Search for the cell housing the specified text and yield its [x, y] center coordinate. 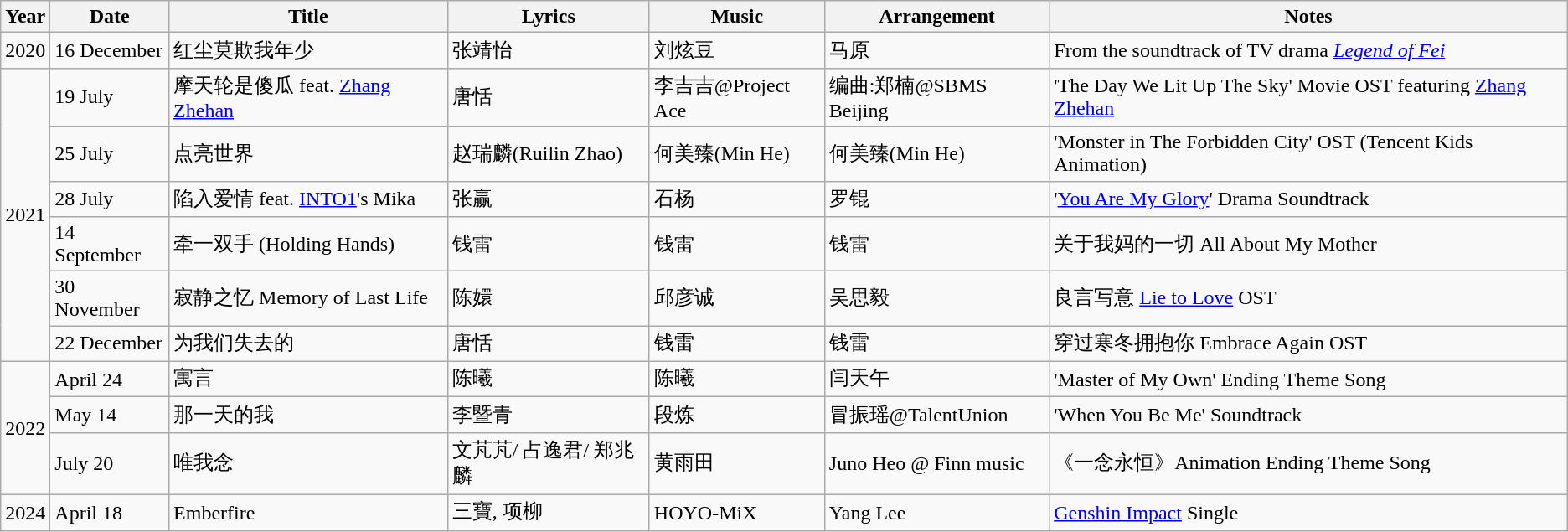
邱彦诚 [737, 298]
Lyrics [548, 17]
'Master of My Own' Ending Theme Song [1308, 379]
牵一双手 (Holding Hands) [308, 245]
三寶, 项柳 [548, 513]
2024 [25, 513]
April 18 [110, 513]
Genshin Impact Single [1308, 513]
Date [110, 17]
石杨 [737, 199]
红尘莫欺我年少 [308, 50]
Yang Lee [936, 513]
'You Are My Glory' Drama Soundtrack [1308, 199]
Title [308, 17]
李暨青 [548, 416]
那一天的我 [308, 416]
Arrangement [936, 17]
2021 [25, 214]
编曲:郑楠@SBMS Beijing [936, 97]
李吉吉@Project Ace [737, 97]
Juno Heo @ Finn music [936, 463]
黄雨田 [737, 463]
张赢 [548, 199]
为我们失去的 [308, 343]
关于我妈的一切 All About My Mother [1308, 245]
Music [737, 17]
25 July [110, 154]
马原 [936, 50]
摩天轮是傻瓜 feat. Zhang Zhehan [308, 97]
刘炫豆 [737, 50]
May 14 [110, 416]
'Monster in The Forbidden City' OST (Tencent Kids Animation) [1308, 154]
Emberfire [308, 513]
July 20 [110, 463]
寓言 [308, 379]
14 September [110, 245]
2020 [25, 50]
April 24 [110, 379]
28 July [110, 199]
赵瑞麟(Ruilin Zhao) [548, 154]
22 December [110, 343]
From the soundtrack of TV drama Legend of Fei [1308, 50]
2022 [25, 427]
HOYO-MiX [737, 513]
'The Day We Lit Up The Sky' Movie OST featuring Zhang Zhehan [1308, 97]
吴思毅 [936, 298]
文芃芃/ 占逸君/ 郑兆麟 [548, 463]
19 July [110, 97]
陷入爱情 feat. INTO1's Mika [308, 199]
点亮世界 [308, 154]
Year [25, 17]
闫天午 [936, 379]
30 November [110, 298]
唯我念 [308, 463]
陈嬛 [548, 298]
穿过寒冬拥抱你 Embrace Again OST [1308, 343]
《一念永恒》Animation Ending Theme Song [1308, 463]
Notes [1308, 17]
'When You Be Me' Soundtrack [1308, 416]
张靖怡 [548, 50]
良言写意 Lie to Love OST [1308, 298]
寂静之忆 Memory of Last Life [308, 298]
16 December [110, 50]
罗锟 [936, 199]
段炼 [737, 416]
冒振瑶@TalentUnion [936, 416]
